From the cell containing the given text, extract its center point as [x, y] coordinate. 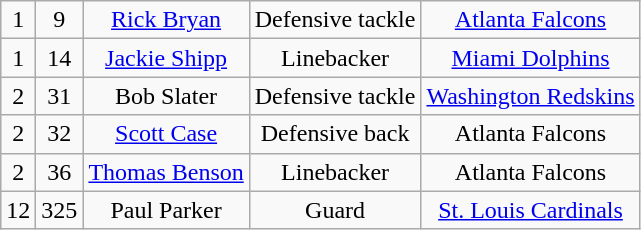
Jackie Shipp [166, 58]
Washington Redskins [530, 96]
Paul Parker [166, 210]
32 [60, 134]
12 [18, 210]
Miami Dolphins [530, 58]
14 [60, 58]
St. Louis Cardinals [530, 210]
36 [60, 172]
Bob Slater [166, 96]
Scott Case [166, 134]
Rick Bryan [166, 20]
Guard [335, 210]
31 [60, 96]
Thomas Benson [166, 172]
325 [60, 210]
Defensive back [335, 134]
9 [60, 20]
